Pinpoint the cell where the given text exists, returning its [x, y] midpoint coordinate. 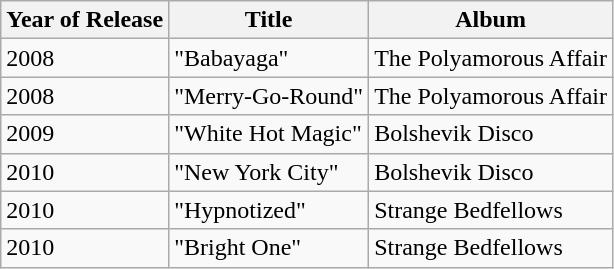
"White Hot Magic" [269, 134]
"Hypnotized" [269, 210]
Album [491, 20]
"Merry-Go-Round" [269, 96]
2009 [85, 134]
"Bright One" [269, 248]
Title [269, 20]
"Babayaga" [269, 58]
Year of Release [85, 20]
"New York City" [269, 172]
